Detect which cell encompasses the target text, then output its [X, Y] center coordinate. 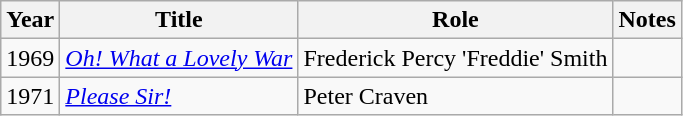
Title [179, 20]
Year [30, 20]
1971 [30, 96]
1969 [30, 58]
Peter Craven [456, 96]
Notes [647, 20]
Oh! What a Lovely War [179, 58]
Please Sir! [179, 96]
Frederick Percy 'Freddie' Smith [456, 58]
Role [456, 20]
